Extract the [x, y] coordinate from the center of the cell holding the provided text.  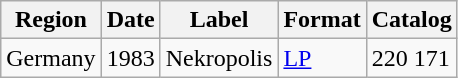
Date [130, 20]
Germany [51, 58]
Nekropolis [219, 58]
Format [322, 20]
LP [322, 58]
Catalog [412, 20]
220 171 [412, 58]
1983 [130, 58]
Label [219, 20]
Region [51, 20]
